Provide the (X, Y) coordinate of the cell's center where the given text is located.  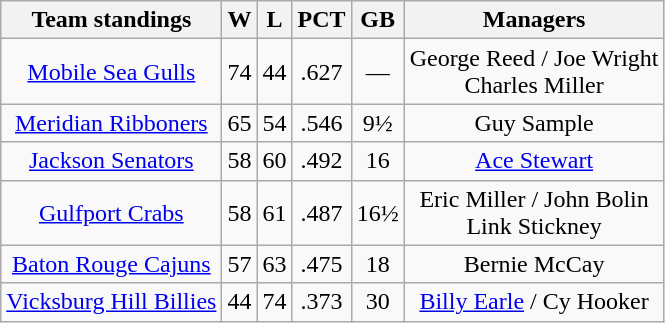
18 (378, 264)
— (378, 72)
61 (274, 212)
GB (378, 20)
.475 (322, 264)
Billy Earle / Cy Hooker (534, 302)
W (240, 20)
Eric Miller / John Bolin Link Stickney (534, 212)
Jackson Senators (112, 161)
16 (378, 161)
9½ (378, 123)
16½ (378, 212)
.373 (322, 302)
Guy Sample (534, 123)
Team standings (112, 20)
PCT (322, 20)
Bernie McCay (534, 264)
.492 (322, 161)
Baton Rouge Cajuns (112, 264)
Ace Stewart (534, 161)
.627 (322, 72)
Gulfport Crabs (112, 212)
30 (378, 302)
63 (274, 264)
Managers (534, 20)
Mobile Sea Gulls (112, 72)
60 (274, 161)
65 (240, 123)
Meridian Ribboners (112, 123)
57 (240, 264)
.546 (322, 123)
54 (274, 123)
Vicksburg Hill Billies (112, 302)
.487 (322, 212)
L (274, 20)
George Reed / Joe Wright Charles Miller (534, 72)
